Return (X, Y) of the center of cell containing provided text 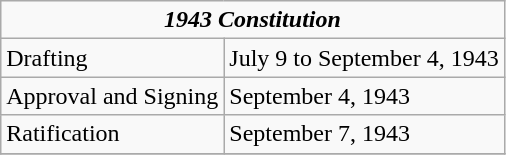
September 7, 1943 (364, 134)
Ratification (112, 134)
Approval and Signing (112, 96)
Drafting (112, 58)
September 4, 1943 (364, 96)
July 9 to September 4, 1943 (364, 58)
1943 Constitution (252, 20)
